Identify which cell holds the provided text, then report its (x, y) central coordinate. 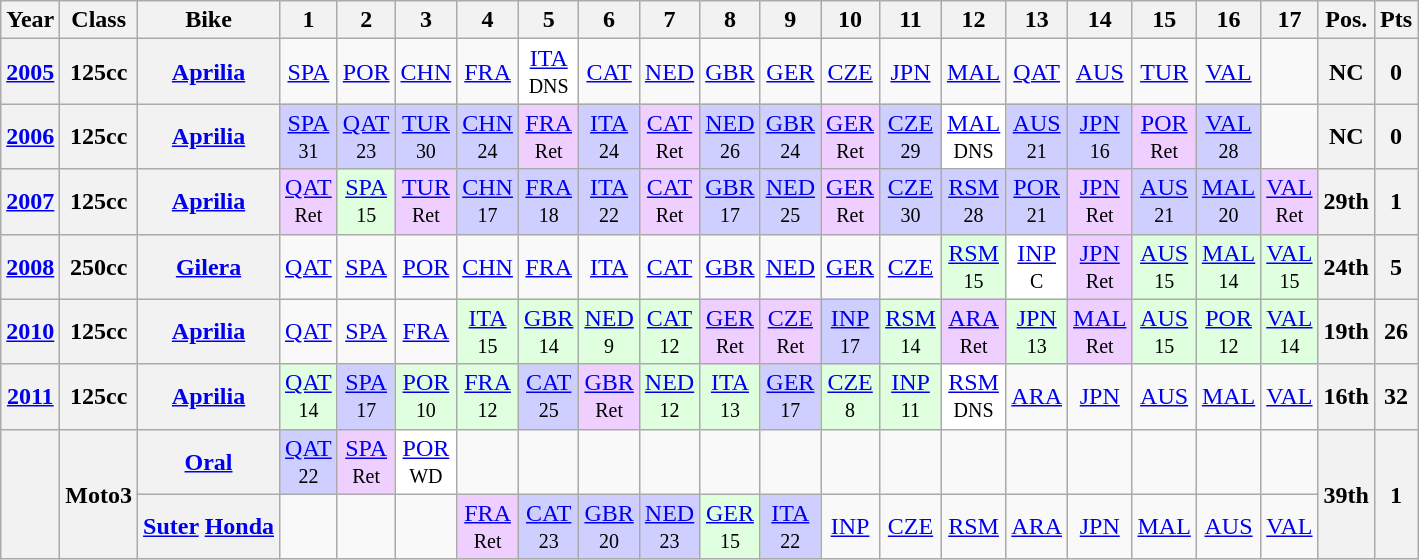
CAT23 (548, 526)
PORRet (1164, 136)
SPA17 (366, 396)
MALDNS (973, 136)
8 (730, 20)
Year (30, 20)
Pos. (1346, 20)
RSM28 (973, 202)
ITA13 (730, 396)
TURRet (426, 202)
29th (1346, 202)
NED25 (790, 202)
POR21 (1037, 202)
RSM14 (911, 332)
POR12 (1228, 332)
INP17 (850, 332)
Pts (1396, 20)
250cc (99, 266)
2005 (30, 72)
32 (1396, 396)
11 (911, 20)
NED26 (730, 136)
13 (1037, 20)
INPC (1037, 266)
ITA24 (609, 136)
17 (1290, 20)
39th (1346, 494)
2007 (30, 202)
16th (1346, 396)
VAL15 (1290, 266)
CZE30 (911, 202)
2008 (30, 266)
Bike (209, 20)
VAL28 (1228, 136)
MAL14 (1228, 266)
Moto3 (99, 494)
INP11 (911, 396)
19th (1346, 332)
ITADNS (548, 72)
SPA15 (366, 202)
PORWD (426, 462)
Suter Honda (209, 526)
CZE29 (911, 136)
Class (99, 20)
RSMDNS (973, 396)
7 (669, 20)
2 (366, 20)
NED12 (669, 396)
2006 (30, 136)
26 (1396, 332)
15 (1164, 20)
GBR24 (790, 136)
16 (1228, 20)
CAT12 (669, 332)
GBR14 (548, 332)
JPN13 (1037, 332)
ARARet (973, 332)
MAL20 (1228, 202)
NED9 (609, 332)
VALRet (1290, 202)
CHN17 (488, 202)
MALRet (1100, 332)
NED23 (669, 526)
CZERet (790, 332)
POR10 (426, 396)
TUR (1164, 72)
QAT23 (366, 136)
FRA12 (488, 396)
ITA15 (488, 332)
4 (488, 20)
Oral (209, 462)
2011 (30, 396)
JPN16 (1100, 136)
GBR17 (730, 202)
GER17 (790, 396)
GER15 (730, 526)
TUR30 (426, 136)
VAL14 (1290, 332)
9 (790, 20)
2010 (30, 332)
QAT22 (309, 462)
ITA (609, 266)
SPARet (366, 462)
RSM (973, 526)
Gilera (209, 266)
CAT25 (548, 396)
6 (609, 20)
GBRRet (609, 396)
CHN24 (488, 136)
FRA18 (548, 202)
10 (850, 20)
INP (850, 526)
QATRet (309, 202)
14 (1100, 20)
GBR20 (609, 526)
RSM15 (973, 266)
24th (1346, 266)
QAT14 (309, 396)
CZE8 (850, 396)
3 (426, 20)
12 (973, 20)
SPA31 (309, 136)
